Find where the given text appears and provide that cell's center as (x, y) coordinate. 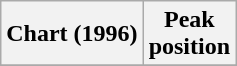
Chart (1996) (72, 34)
Peakposition (189, 34)
